Determine the (x, y) coordinate at the center of the cell enclosing the given text.  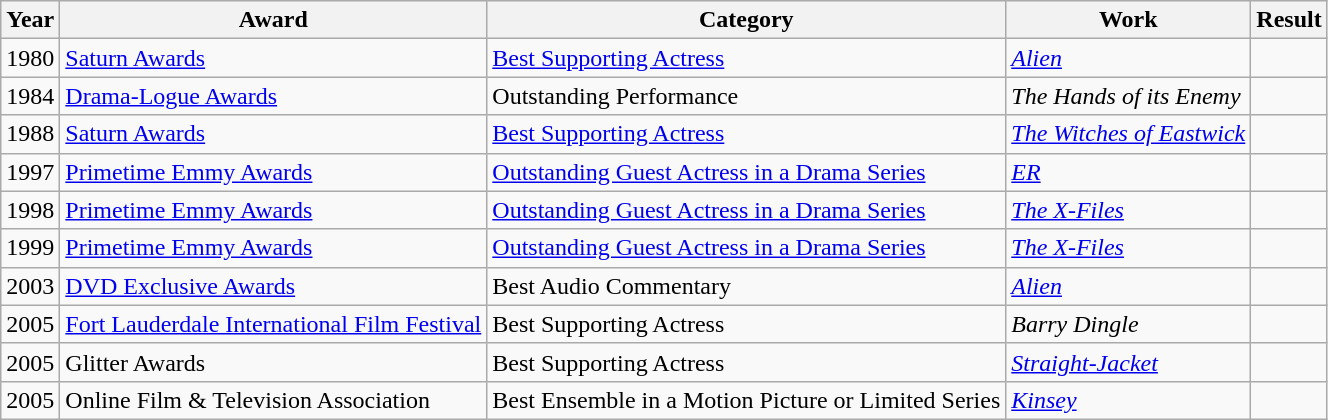
Glitter Awards (274, 362)
Barry Dingle (1128, 324)
The Hands of its Enemy (1128, 96)
Work (1128, 20)
2003 (30, 286)
Online Film & Television Association (274, 400)
The Witches of Eastwick (1128, 134)
Fort Lauderdale International Film Festival (274, 324)
Drama-Logue Awards (274, 96)
1988 (30, 134)
ER (1128, 172)
Best Ensemble in a Motion Picture or Limited Series (746, 400)
Result (1289, 20)
1997 (30, 172)
Kinsey (1128, 400)
1984 (30, 96)
Outstanding Performance (746, 96)
1998 (30, 210)
Straight-Jacket (1128, 362)
Year (30, 20)
Award (274, 20)
DVD Exclusive Awards (274, 286)
Best Audio Commentary (746, 286)
Category (746, 20)
1999 (30, 248)
1980 (30, 58)
